Search for the cell housing the specified text and yield its [X, Y] center coordinate. 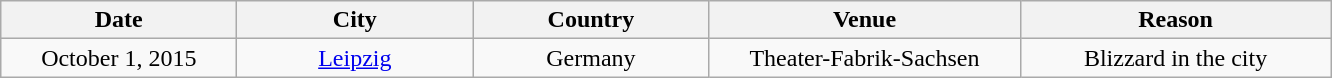
October 1, 2015 [119, 58]
Leipzig [355, 58]
Venue [864, 20]
Country [591, 20]
Reason [1176, 20]
Blizzard in the city [1176, 58]
Theater-Fabrik-Sachsen [864, 58]
Germany [591, 58]
Date [119, 20]
City [355, 20]
